For the text-containing cell, return its midpoint in (X, Y) coordinate format. 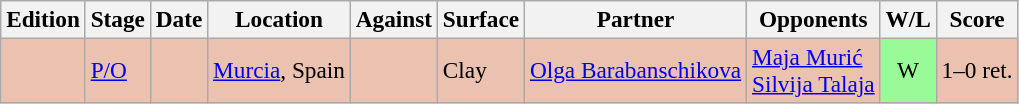
W/L (908, 19)
Clay (480, 70)
W (908, 70)
Location (280, 19)
P/O (118, 70)
Date (178, 19)
Olga Barabanschikova (635, 70)
Score (977, 19)
Partner (635, 19)
Against (394, 19)
Maja Murić Silvija Talaja (814, 70)
Stage (118, 19)
Murcia, Spain (280, 70)
Opponents (814, 19)
Surface (480, 19)
Edition (44, 19)
1–0 ret. (977, 70)
